Output the (X, Y) coordinate of the center of the cell containing the given text.  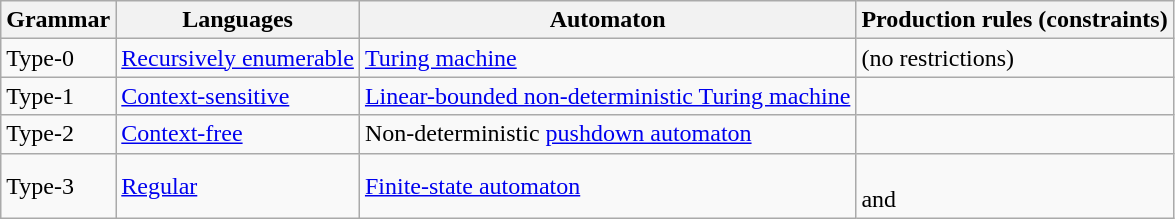
Type-0 (58, 58)
Finite-state automaton (607, 186)
Context-free (238, 134)
Context-sensitive (238, 96)
Non-deterministic pushdown automaton (607, 134)
Grammar (58, 20)
Regular (238, 186)
Linear-bounded non-deterministic Turing machine (607, 96)
Type-3 (58, 186)
Production rules (constraints) (1014, 20)
Type-1 (58, 96)
Recursively enumerable (238, 58)
Languages (238, 20)
(no restrictions) (1014, 58)
Automaton (607, 20)
and (1014, 186)
Turing machine (607, 58)
Type-2 (58, 134)
